Provide the (x, y) coordinate of the cell's center where the given text is located.  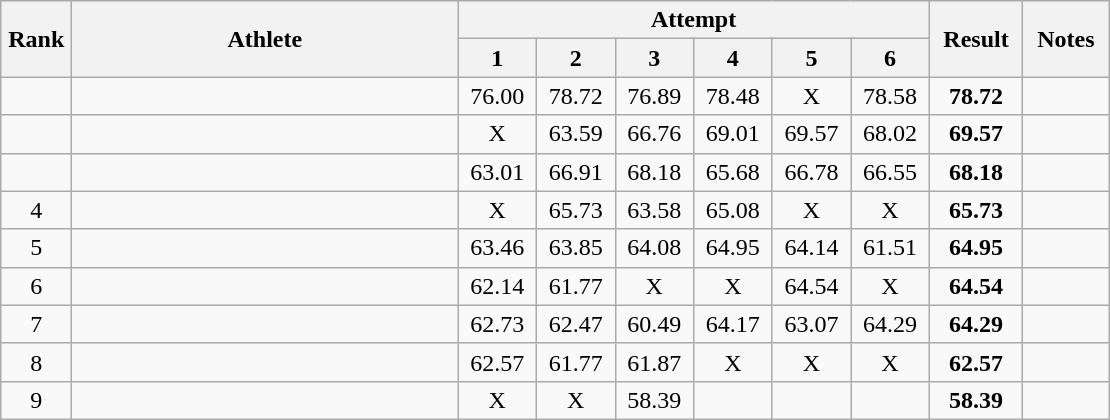
61.51 (890, 248)
65.08 (734, 210)
62.73 (498, 324)
66.55 (890, 172)
63.58 (654, 210)
76.00 (498, 96)
76.89 (654, 96)
66.78 (812, 172)
1 (498, 58)
Result (976, 39)
63.07 (812, 324)
62.14 (498, 286)
78.48 (734, 96)
66.76 (654, 134)
60.49 (654, 324)
9 (36, 400)
2 (576, 58)
8 (36, 362)
63.46 (498, 248)
63.85 (576, 248)
Notes (1066, 39)
64.14 (812, 248)
64.08 (654, 248)
78.58 (890, 96)
62.47 (576, 324)
68.02 (890, 134)
69.01 (734, 134)
66.91 (576, 172)
65.68 (734, 172)
63.59 (576, 134)
61.87 (654, 362)
64.17 (734, 324)
Attempt (694, 20)
63.01 (498, 172)
7 (36, 324)
3 (654, 58)
Athlete (265, 39)
Rank (36, 39)
